Extract the (x, y) coordinate from the center of the cell holding the provided text.  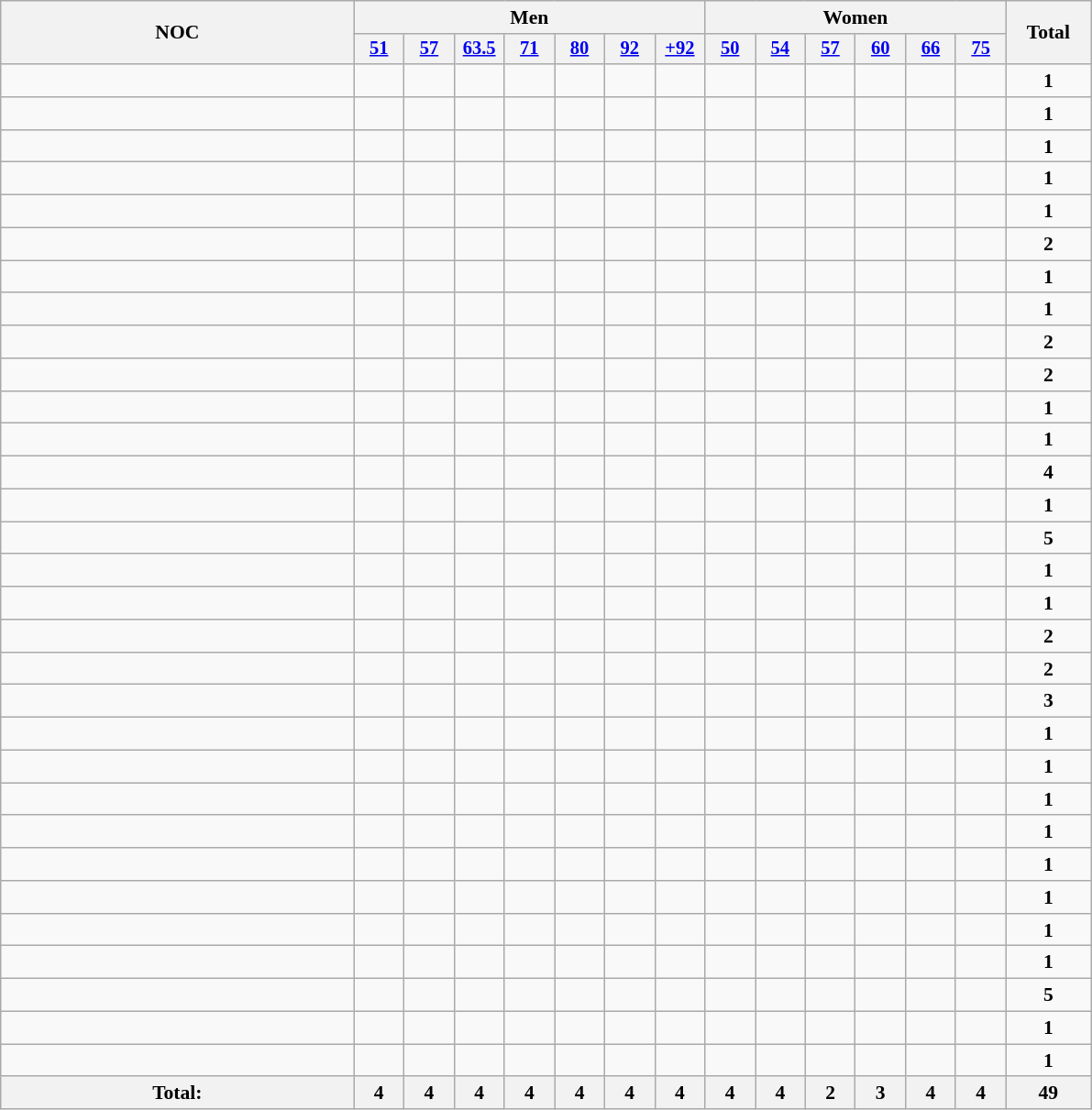
51 (380, 49)
71 (530, 49)
+92 (680, 49)
Total (1049, 33)
92 (629, 49)
49 (1049, 1094)
60 (880, 49)
50 (730, 49)
80 (579, 49)
NOC (178, 33)
63.5 (479, 49)
66 (932, 49)
Men (530, 17)
75 (981, 49)
Total: (178, 1094)
Women (855, 17)
54 (781, 49)
